Locate the cell with the specified text and output its (x, y) center coordinate. 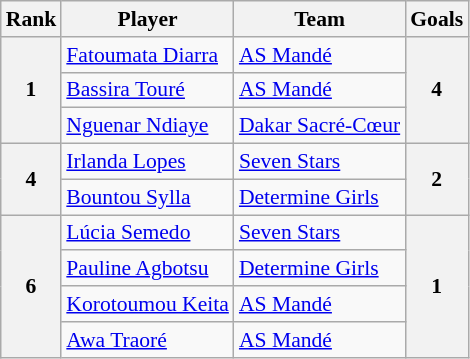
Nguenar Ndiaye (148, 126)
Goals (436, 19)
Fatoumata Diarra (148, 55)
Player (148, 19)
2 (436, 180)
Rank (32, 19)
Awa Traoré (148, 340)
Korotoumou Keita (148, 304)
Bountou Sylla (148, 197)
Irlanda Lopes (148, 162)
Bassira Touré (148, 90)
Lúcia Semedo (148, 233)
6 (32, 286)
Dakar Sacré-Cœur (320, 126)
Team (320, 19)
Pauline Agbotsu (148, 269)
